Detect which cell encompasses the target text, then output its (x, y) center coordinate. 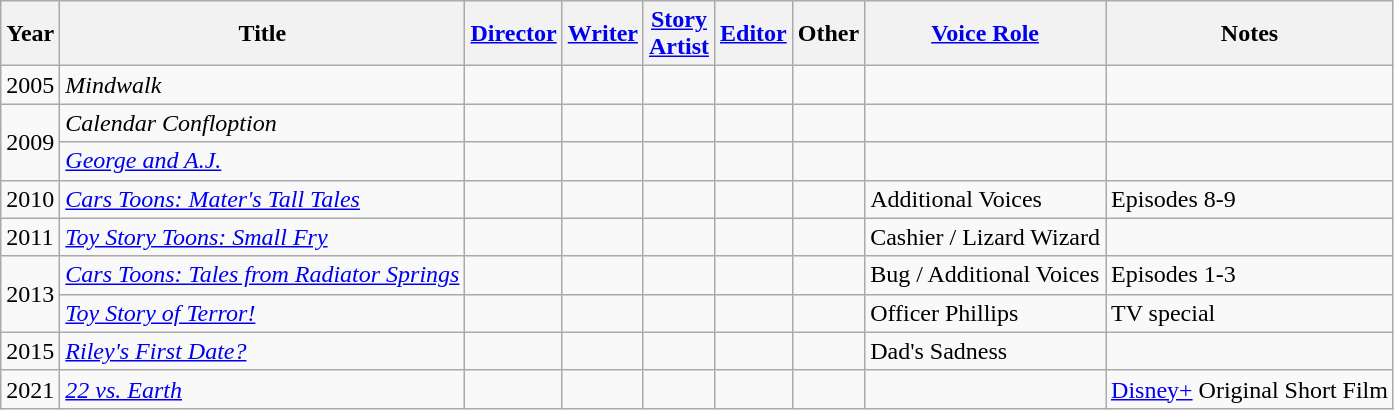
Mindwalk (262, 85)
TV special (1250, 313)
StoryArtist (678, 34)
George and A.J. (262, 161)
2010 (30, 199)
Toy Story Toons: Small Fry (262, 237)
Bug / Additional Voices (986, 275)
Calendar Confloption (262, 123)
2011 (30, 237)
Riley's First Date? (262, 351)
Year (30, 34)
Title (262, 34)
Episodes 1-3 (1250, 275)
Additional Voices (986, 199)
2013 (30, 294)
Cars Toons: Tales from Radiator Springs (262, 275)
Editor (754, 34)
Episodes 8-9 (1250, 199)
Cars Toons: Mater's Tall Tales (262, 199)
2009 (30, 142)
Toy Story of Terror! (262, 313)
2021 (30, 389)
Voice Role (986, 34)
Disney+ Original Short Film (1250, 389)
Writer (602, 34)
Notes (1250, 34)
Director (514, 34)
Other (828, 34)
Dad's Sadness (986, 351)
22 vs. Earth (262, 389)
Officer Phillips (986, 313)
Cashier / Lizard Wizard (986, 237)
2015 (30, 351)
2005 (30, 85)
